Provide the (x, y) coordinate of the cell's center where the given text is located.  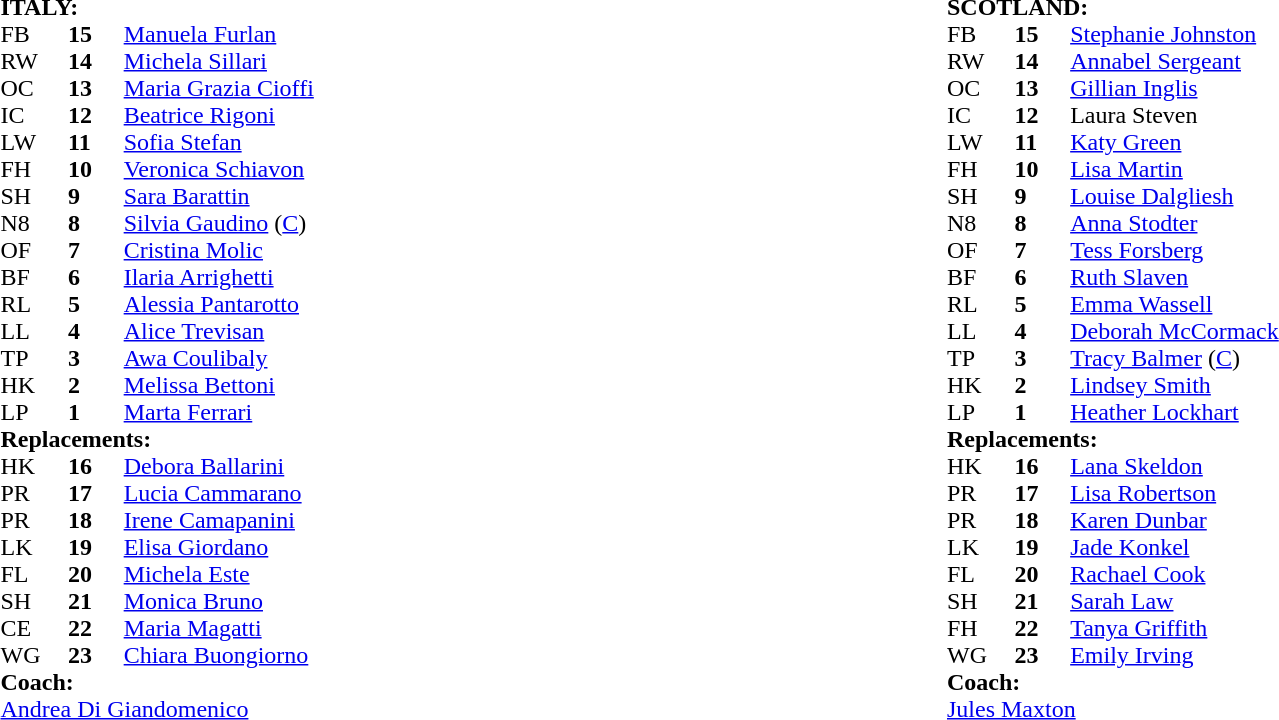
Michela Este (328, 574)
Manuela Furlan (328, 34)
Maria Magatti (328, 628)
Sara Barattin (328, 196)
Monica Bruno (328, 602)
Coach: (470, 682)
Chiara Buongiorno (328, 656)
Melissa Bettoni (328, 386)
Silvia Gaudino (C) (328, 224)
Sofia Stefan (328, 142)
Awa Coulibaly (328, 358)
Debora Ballarini (328, 466)
Cristina Molic (328, 250)
Beatrice Rigoni (328, 116)
Alessia Pantarotto (328, 304)
Alice Trevisan (328, 332)
Replacements: (470, 440)
Veronica Schiavon (328, 170)
Lucia Cammarano (328, 494)
Elisa Giordano (328, 548)
Michela Sillari (328, 62)
Irene Camapanini (328, 520)
Marta Ferrari (328, 412)
CE (34, 628)
Maria Grazia Cioffi (328, 88)
Ilaria Arrighetti (328, 278)
